Find where the given text appears and provide that cell's center as (x, y) coordinate. 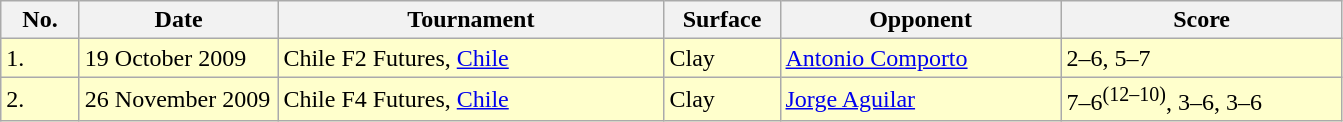
19 October 2009 (178, 58)
Opponent (920, 20)
Chile F4 Futures, Chile (471, 100)
7–6(12–10), 3–6, 3–6 (1202, 100)
2–6, 5–7 (1202, 58)
Chile F2 Futures, Chile (471, 58)
Antonio Comporto (920, 58)
1. (40, 58)
Score (1202, 20)
Tournament (471, 20)
2. (40, 100)
26 November 2009 (178, 100)
Jorge Aguilar (920, 100)
Surface (722, 20)
No. (40, 20)
Date (178, 20)
